Locate the cell with the specified text and output its (X, Y) center coordinate. 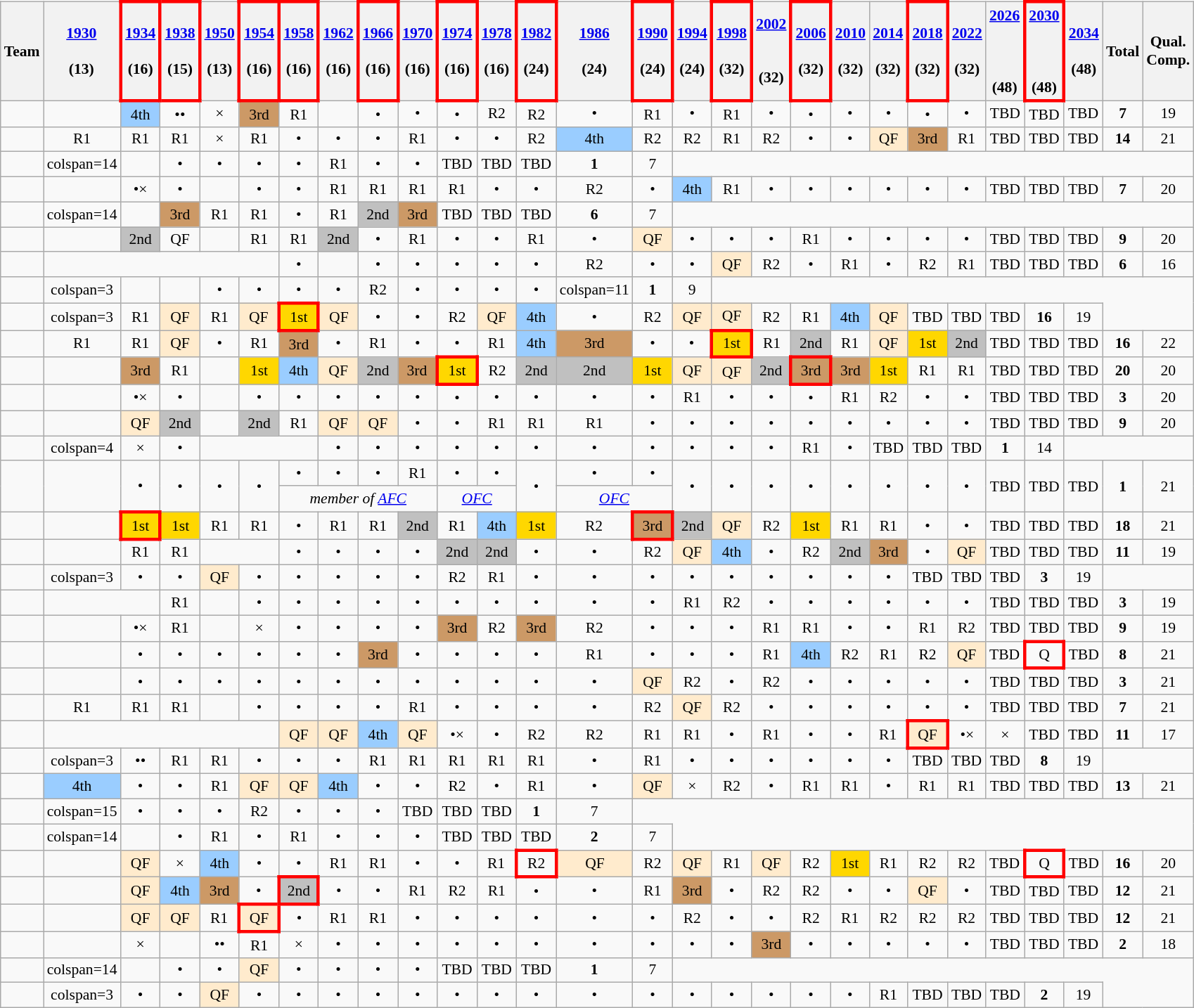
2030(48) (1044, 52)
1982(24) (536, 52)
22 (1168, 344)
1958(16) (299, 52)
1934(16) (140, 52)
Team (23, 52)
2026(48) (1006, 52)
1974(16) (457, 52)
2010(32) (849, 52)
1966(16) (378, 52)
2006(32) (811, 52)
1954(16) (259, 52)
Total (1122, 52)
1938(15) (180, 52)
Qual.Comp. (1168, 52)
colspan=4 (82, 448)
1998(32) (731, 52)
1970(16) (418, 52)
1986(24) (595, 52)
2022(32) (966, 52)
1978(16) (496, 52)
1990(24) (653, 52)
17 (1168, 734)
1930(13) (82, 52)
2034(48) (1083, 52)
2002(32) (771, 52)
1962(16) (338, 52)
2014(32) (889, 52)
1950(13) (219, 52)
colspan=11 (595, 290)
member of AFC (359, 499)
13 (1122, 787)
colspan=15 (82, 812)
1994(24) (692, 52)
2018(32) (927, 52)
